Identify which cell holds the provided text, then report its [x, y] central coordinate. 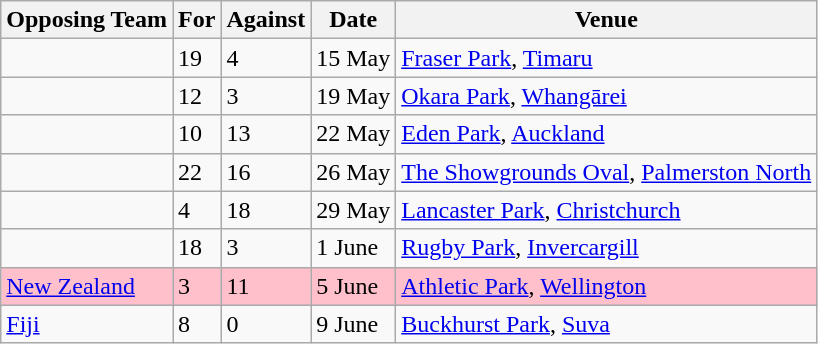
0 [266, 324]
Opposing Team [87, 20]
For [197, 20]
22 May [354, 134]
22 [197, 172]
Buckhurst Park, Suva [606, 324]
19 [197, 58]
5 June [354, 286]
Athletic Park, Wellington [606, 286]
12 [197, 96]
1 June [354, 248]
10 [197, 134]
26 May [354, 172]
Lancaster Park, Christchurch [606, 210]
Date [354, 20]
Against [266, 20]
New Zealand [87, 286]
19 May [354, 96]
The Showgrounds Oval, Palmerston North [606, 172]
13 [266, 134]
Okara Park, Whangārei [606, 96]
Fraser Park, Timaru [606, 58]
Eden Park, Auckland [606, 134]
9 June [354, 324]
Fiji [87, 324]
29 May [354, 210]
Venue [606, 20]
8 [197, 324]
11 [266, 286]
16 [266, 172]
15 May [354, 58]
Rugby Park, Invercargill [606, 248]
